Search for the cell housing the specified text and yield its [X, Y] center coordinate. 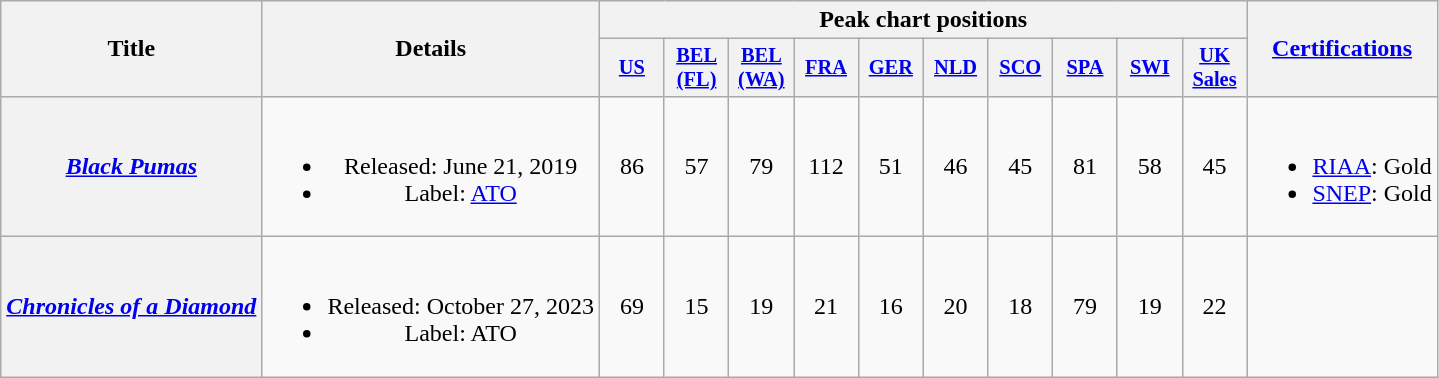
58 [1150, 166]
UKSales [1214, 68]
69 [632, 307]
16 [890, 307]
20 [956, 307]
SPA [1086, 68]
SCO [1020, 68]
FRA [826, 68]
Peak chart positions [924, 20]
BEL(FL) [696, 68]
SWI [1150, 68]
GER [890, 68]
Details [431, 49]
Released: June 21, 2019Label: ATO [431, 166]
US [632, 68]
21 [826, 307]
BEL(WA) [762, 68]
22 [1214, 307]
86 [632, 166]
46 [956, 166]
51 [890, 166]
Chronicles of a Diamond [132, 307]
RIAA: GoldSNEP: Gold [1342, 166]
Certifications [1342, 49]
Released: October 27, 2023Label: ATO [431, 307]
81 [1086, 166]
15 [696, 307]
Title [132, 49]
NLD [956, 68]
57 [696, 166]
Black Pumas [132, 166]
18 [1020, 307]
112 [826, 166]
